For the text-containing cell, return its midpoint in (X, Y) coordinate format. 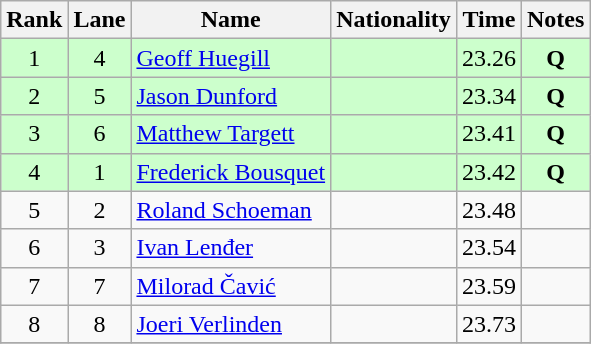
23.42 (488, 172)
23.73 (488, 324)
Name (231, 20)
Milorad Čavić (231, 286)
23.34 (488, 96)
Roland Schoeman (231, 210)
Time (488, 20)
23.48 (488, 210)
23.59 (488, 286)
Matthew Targett (231, 134)
Jason Dunford (231, 96)
23.26 (488, 58)
23.41 (488, 134)
Nationality (394, 20)
Notes (555, 20)
Joeri Verlinden (231, 324)
Geoff Huegill (231, 58)
Ivan Lenđer (231, 248)
Rank (34, 20)
Lane (100, 20)
Frederick Bousquet (231, 172)
23.54 (488, 248)
